Pinpoint the cell where the given text exists, returning its [X, Y] midpoint coordinate. 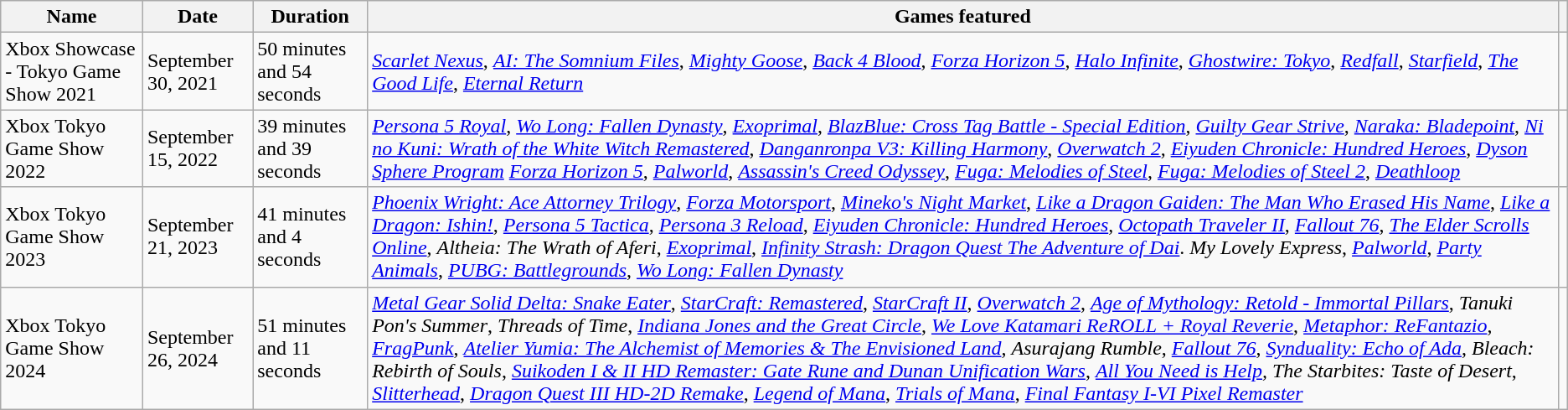
Name [72, 17]
39 minutes and 39 seconds [310, 148]
51 minutes and 11 seconds [310, 348]
September 26, 2024 [198, 348]
September 21, 2023 [198, 236]
Xbox Tokyo Game Show 2024 [72, 348]
Games featured [963, 17]
Xbox Tokyo Game Show 2022 [72, 148]
September 30, 2021 [198, 71]
Xbox Showcase - Tokyo Game Show 2021 [72, 71]
50 minutes and 54 seconds [310, 71]
Date [198, 17]
September 15, 2022 [198, 148]
Duration [310, 17]
Xbox Tokyo Game Show 2023 [72, 236]
41 minutes and 4 seconds [310, 236]
